Locate the cell with the specified text and output its [X, Y] center coordinate. 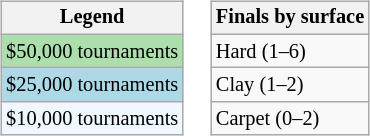
Hard (1–6) [290, 51]
Clay (1–2) [290, 85]
Legend [92, 18]
$25,000 tournaments [92, 85]
Carpet (0–2) [290, 119]
Finals by surface [290, 18]
$50,000 tournaments [92, 51]
$10,000 tournaments [92, 119]
